Scan for the cell matching the given text and deliver its [X, Y] coordinate at center. 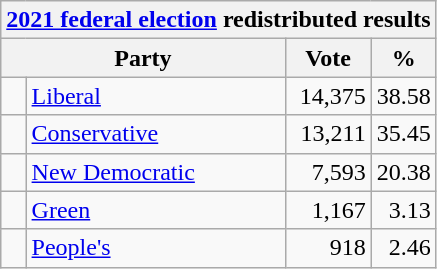
14,375 [328, 96]
% [404, 58]
918 [328, 248]
Green [156, 210]
38.58 [404, 96]
2021 federal election redistributed results [218, 20]
Liberal [156, 96]
7,593 [328, 172]
3.13 [404, 210]
1,167 [328, 210]
20.38 [404, 172]
2.46 [404, 248]
People's [156, 248]
35.45 [404, 134]
Vote [328, 58]
Party [143, 58]
13,211 [328, 134]
New Democratic [156, 172]
Conservative [156, 134]
